Return the (X, Y) coordinate for the center point of the cell that contains the specified text.  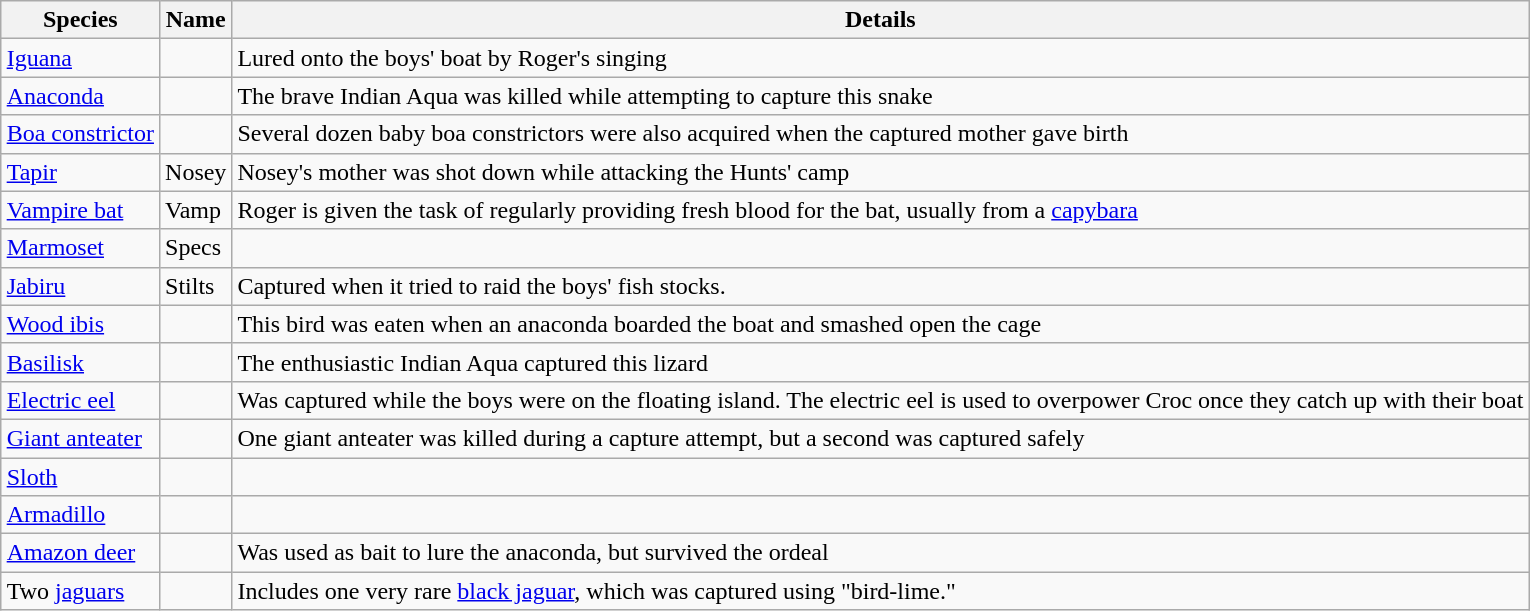
Captured when it tried to raid the boys' fish stocks. (880, 286)
Boa constrictor (80, 134)
Tapir (80, 172)
Species (80, 20)
The enthusiastic Indian Aqua captured this lizard (880, 362)
Marmoset (80, 248)
Name (196, 20)
One giant anteater was killed during a capture attempt, but a second was captured safely (880, 438)
Two jaguars (80, 591)
Armadillo (80, 515)
Amazon deer (80, 553)
Basilisk (80, 362)
Iguana (80, 58)
Was captured while the boys were on the floating island. The electric eel is used to overpower Croc once they catch up with their boat (880, 400)
Anaconda (80, 96)
Vampire bat (80, 210)
Includes one very rare black jaguar, which was captured using "bird-lime." (880, 591)
This bird was eaten when an anaconda boarded the boat and smashed open the cage (880, 324)
Sloth (80, 477)
Electric eel (80, 400)
Several dozen baby boa constrictors were also acquired when the captured mother gave birth (880, 134)
Nosey (196, 172)
Wood ibis (80, 324)
Jabiru (80, 286)
Stilts (196, 286)
Vamp (196, 210)
Was used as bait to lure the anaconda, but survived the ordeal (880, 553)
Nosey's mother was shot down while attacking the Hunts' camp (880, 172)
The brave Indian Aqua was killed while attempting to capture this snake (880, 96)
Specs (196, 248)
Roger is given the task of regularly providing fresh blood for the bat, usually from a capybara (880, 210)
Lured onto the boys' boat by Roger's singing (880, 58)
Giant anteater (80, 438)
Details (880, 20)
